Determine the [X, Y] coordinate at the center of the cell enclosing the given text.  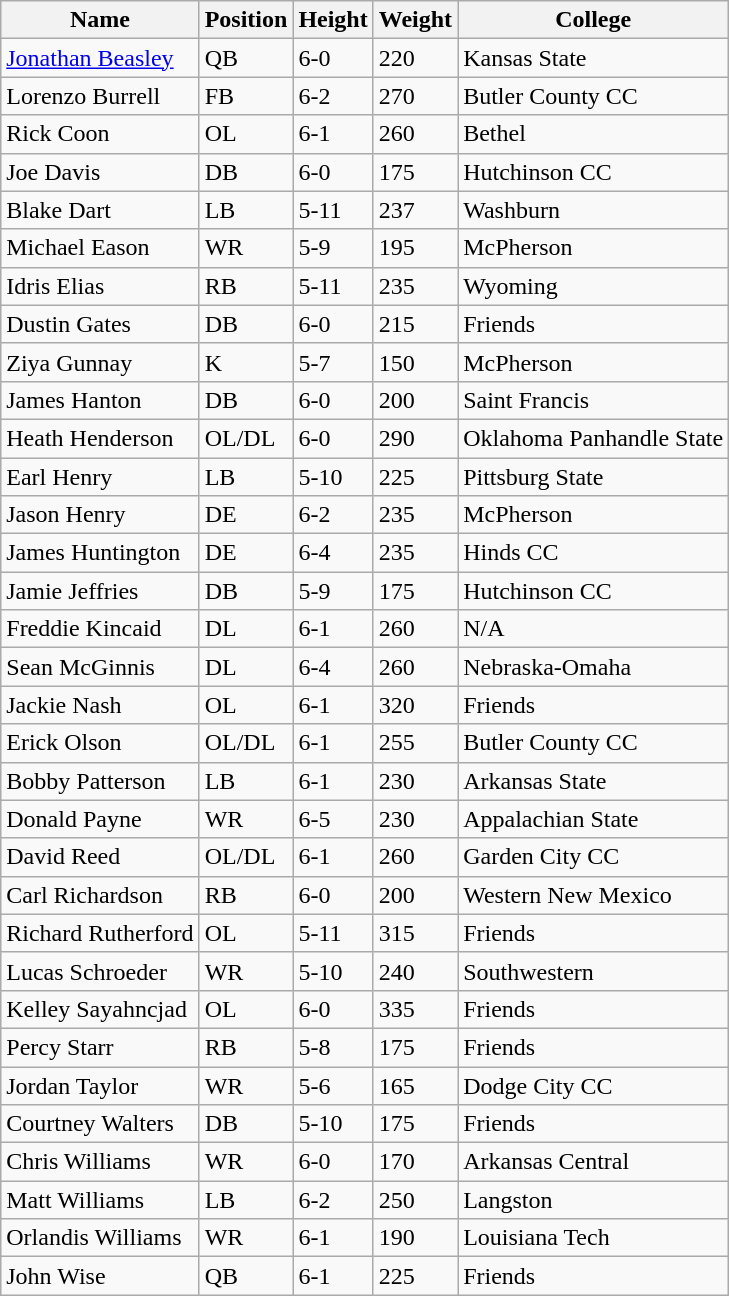
Michael Eason [100, 248]
Arkansas Central [594, 1162]
Chris Williams [100, 1162]
5-7 [333, 362]
Percy Starr [100, 1047]
John Wise [100, 1276]
Erick Olson [100, 743]
Orlandis Williams [100, 1238]
Joe Davis [100, 172]
Jonathan Beasley [100, 58]
237 [415, 210]
James Hanton [100, 400]
240 [415, 971]
Blake Dart [100, 210]
David Reed [100, 857]
Heath Henderson [100, 438]
Freddie Kincaid [100, 629]
College [594, 20]
Courtney Walters [100, 1124]
320 [415, 705]
Appalachian State [594, 819]
Washburn [594, 210]
5-8 [333, 1047]
Lucas Schroeder [100, 971]
Ziya Gunnay [100, 362]
Dodge City CC [594, 1085]
Louisiana Tech [594, 1238]
Matt Williams [100, 1200]
Kansas State [594, 58]
Pittsburg State [594, 477]
Wyoming [594, 286]
Arkansas State [594, 781]
Donald Payne [100, 819]
Sean McGinnis [100, 667]
Southwestern [594, 971]
Earl Henry [100, 477]
Lorenzo Burrell [100, 96]
Saint Francis [594, 400]
Jason Henry [100, 515]
Dustin Gates [100, 324]
150 [415, 362]
FB [246, 96]
Bobby Patterson [100, 781]
K [246, 362]
Weight [415, 20]
N/A [594, 629]
Idris Elias [100, 286]
Height [333, 20]
Western New Mexico [594, 895]
Jordan Taylor [100, 1085]
255 [415, 743]
6-5 [333, 819]
Langston [594, 1200]
Rick Coon [100, 134]
Jamie Jeffries [100, 591]
Oklahoma Panhandle State [594, 438]
Bethel [594, 134]
Position [246, 20]
335 [415, 1009]
215 [415, 324]
170 [415, 1162]
290 [415, 438]
James Huntington [100, 553]
Hinds CC [594, 553]
250 [415, 1200]
Kelley Sayahncjad [100, 1009]
190 [415, 1238]
Jackie Nash [100, 705]
Nebraska-Omaha [594, 667]
Garden City CC [594, 857]
165 [415, 1085]
270 [415, 96]
Richard Rutherford [100, 933]
220 [415, 58]
Carl Richardson [100, 895]
Name [100, 20]
315 [415, 933]
5-6 [333, 1085]
195 [415, 248]
